Extract the (X, Y) coordinate from the center of the cell holding the provided text.  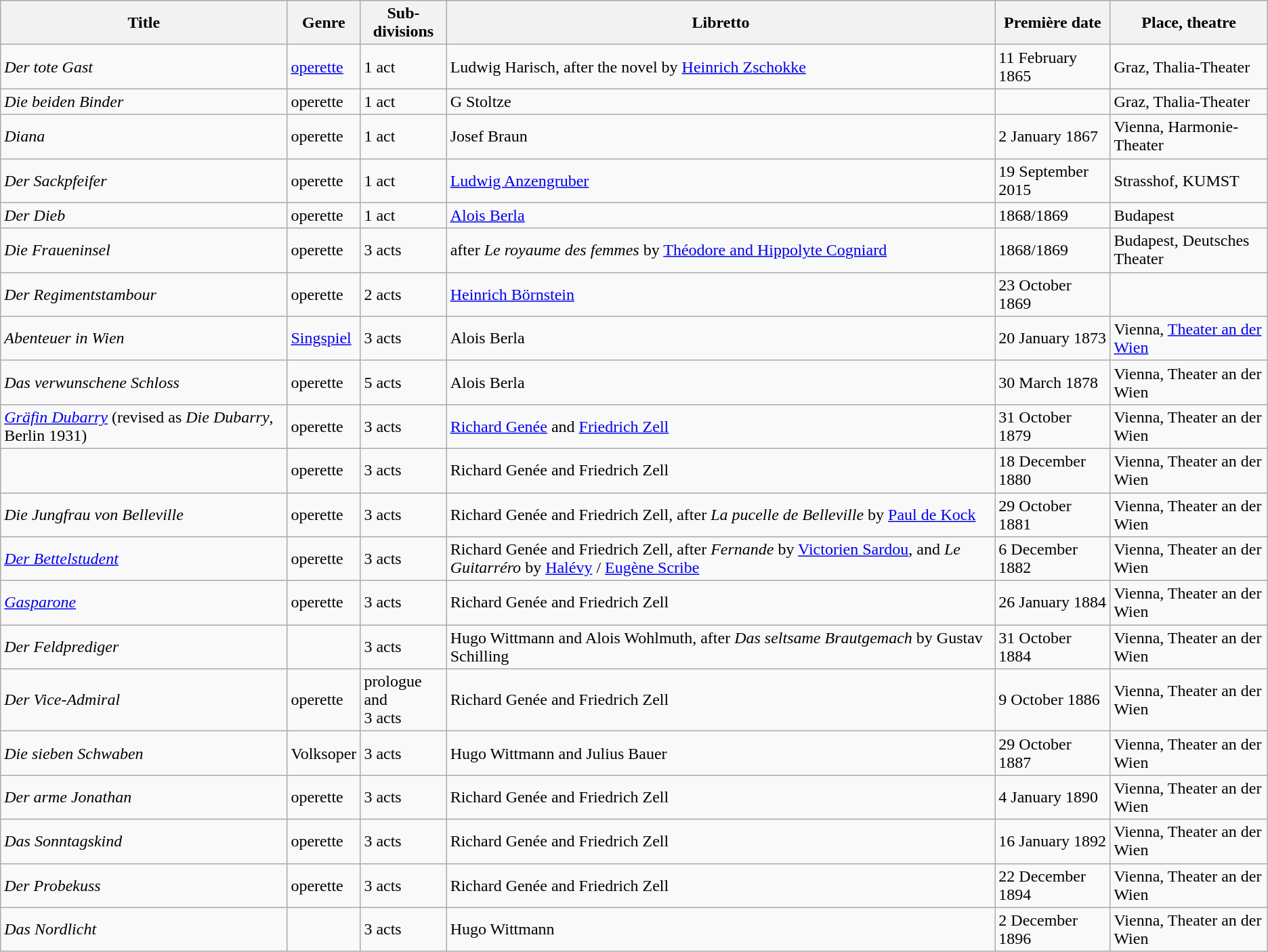
29 October 1881 (1053, 515)
16 January 1892 (1053, 841)
9 October 1886 (1053, 700)
Der Sackpfeifer (144, 180)
after Le royaume des femmes by Théodore and Hippolyte Cogniard (721, 251)
Ludwig Anzengruber (721, 180)
Singspiel (324, 339)
Gasparone (144, 603)
Die Fraueninsel (144, 251)
6 December 1882 (1053, 559)
Première date (1053, 23)
Der Vice-Admiral (144, 700)
Heinrich Börnstein (721, 294)
11 February 1865 (1053, 66)
Das Sonntagskind (144, 841)
2 December 1896 (1053, 929)
Hugo Wittmann (721, 929)
Die Jungfrau von Belleville (144, 515)
19 September 2015 (1053, 180)
5 acts (404, 382)
Title (144, 23)
Ludwig Harisch, after the novel by Heinrich Zschokke (721, 66)
Diana (144, 137)
31 October 1884 (1053, 647)
Genre (324, 23)
Der tote Gast (144, 66)
Strasshof, KUMST (1189, 180)
Der Dieb (144, 215)
23 October 1869 (1053, 294)
Josef Braun (721, 137)
Die beiden Binder (144, 102)
Die sieben Schwaben (144, 753)
Der Feldprediger (144, 647)
2 acts (404, 294)
Das verwunschene Schloss (144, 382)
prologue and3 acts (404, 700)
20 January 1873 (1053, 339)
22 December 1894 (1053, 886)
Place, theatre (1189, 23)
Volksoper (324, 753)
Budapest, Deutsches Theater (1189, 251)
18 December 1880 (1053, 470)
Der Regimentstambour (144, 294)
Vienna, Harmonie-Theater (1189, 137)
29 October 1887 (1053, 753)
2 January 1867 (1053, 137)
Der Bettelstudent (144, 559)
Abenteuer in Wien (144, 339)
Richard Genée and Friedrich Zell, after Fernande by Victorien Sardou, and Le Guitarréro by Halévy / Eugène Scribe (721, 559)
Das Nordlicht (144, 929)
Gräfin Dubarry (revised as Die Dubarry, Berlin 1931) (144, 427)
Budapest (1189, 215)
30 March 1878 (1053, 382)
Der Probekuss (144, 886)
Libretto (721, 23)
G Stoltze (721, 102)
4 January 1890 (1053, 798)
31 October 1879 (1053, 427)
Hugo Wittmann and Alois Wohlmuth, after Das seltsame Brautgemach by Gustav Schilling (721, 647)
26 January 1884 (1053, 603)
Richard Genée and Friedrich Zell, after La pucelle de Belleville by Paul de Kock (721, 515)
Sub­divisions (404, 23)
Hugo Wittmann and Julius Bauer (721, 753)
Der arme Jonathan (144, 798)
